Capture the cell that displays the provided text and extract its (x, y) central coordinate. 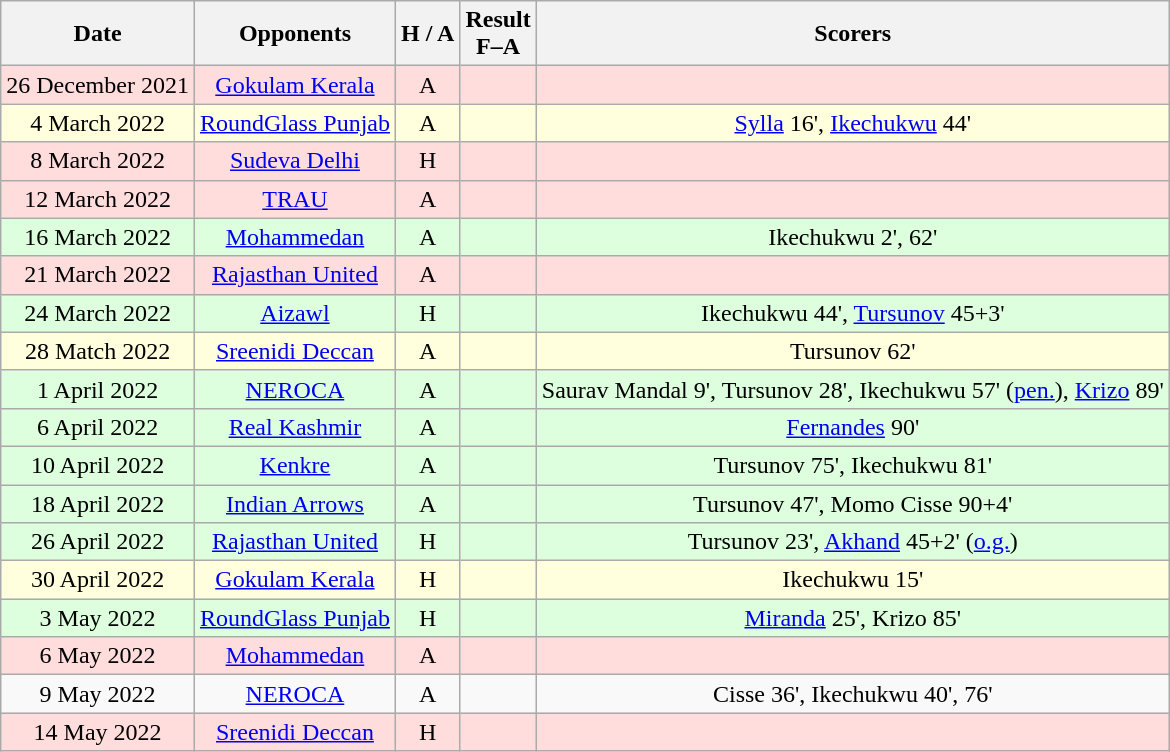
28 Match 2022 (98, 351)
Sudeva Delhi (294, 161)
Scorers (852, 34)
ResultF–A (498, 34)
Aizawl (294, 313)
Sylla 16', Ikechukwu 44' (852, 123)
Cisse 36', Ikechukwu 40', 76' (852, 694)
12 March 2022 (98, 199)
30 April 2022 (98, 580)
26 April 2022 (98, 542)
26 December 2021 (98, 85)
Ikechukwu 2', 62' (852, 237)
Fernandes 90' (852, 427)
Real Kashmir (294, 427)
Tursunov 47', Momo Cisse 90+4' (852, 503)
Ikechukwu 15' (852, 580)
H / A (427, 34)
6 May 2022 (98, 656)
3 May 2022 (98, 618)
8 March 2022 (98, 161)
24 March 2022 (98, 313)
Indian Arrows (294, 503)
Miranda 25', Krizo 85' (852, 618)
Kenkre (294, 465)
21 March 2022 (98, 275)
Tursunov 75', Ikechukwu 81' (852, 465)
18 April 2022 (98, 503)
Saurav Mandal 9', Tursunov 28', Ikechukwu 57' (pen.), Krizo 89' (852, 389)
Date (98, 34)
Tursunov 62' (852, 351)
1 April 2022 (98, 389)
10 April 2022 (98, 465)
TRAU (294, 199)
Opponents (294, 34)
Ikechukwu 44', Tursunov 45+3' (852, 313)
16 March 2022 (98, 237)
Tursunov 23', Akhand 45+2' (o.g.) (852, 542)
6 April 2022 (98, 427)
9 May 2022 (98, 694)
4 March 2022 (98, 123)
14 May 2022 (98, 732)
